For the text-containing cell, return its midpoint in (X, Y) coordinate format. 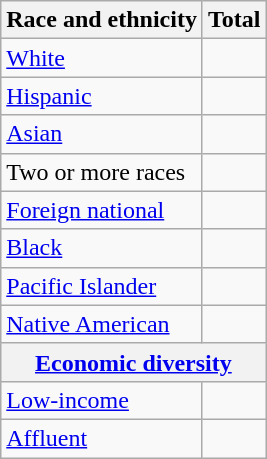
Hispanic (102, 96)
Affluent (102, 438)
Foreign national (102, 210)
Native American (102, 324)
Asian (102, 134)
Pacific Islander (102, 286)
Race and ethnicity (102, 20)
Black (102, 248)
Two or more races (102, 172)
Economic diversity (134, 362)
White (102, 58)
Low-income (102, 400)
Total (234, 20)
